Provide the (x, y) coordinate of the cell's center where the given text is located.  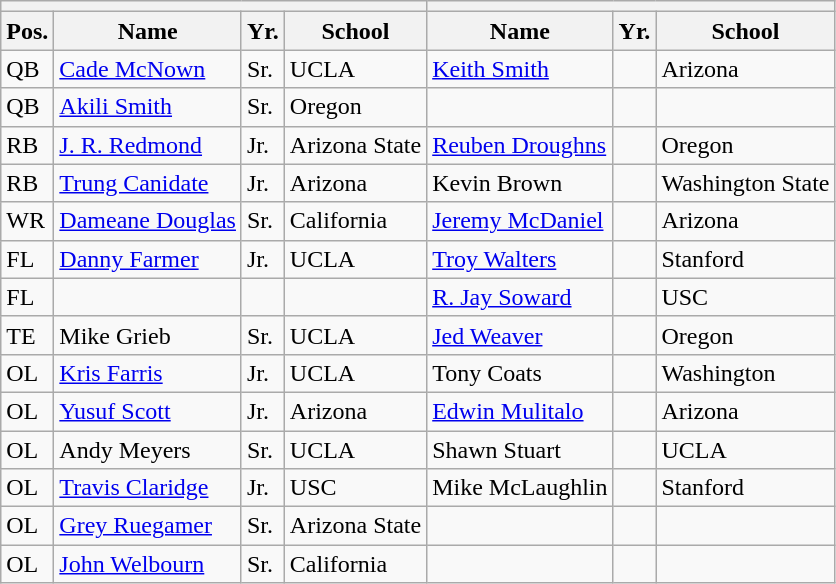
Trung Canidate (148, 183)
Pos. (28, 31)
Troy Walters (520, 259)
Cade McNown (148, 69)
Travis Claridge (148, 488)
Yusuf Scott (148, 411)
John Welbourn (148, 564)
Akili Smith (148, 107)
Danny Farmer (148, 259)
WR (28, 221)
Dameane Douglas (148, 221)
Mike McLaughlin (520, 488)
Jeremy McDaniel (520, 221)
Grey Ruegamer (148, 526)
Mike Grieb (148, 335)
Andy Meyers (148, 449)
Washington (746, 373)
TE (28, 335)
Kevin Brown (520, 183)
J. R. Redmond (148, 145)
Washington State (746, 183)
Shawn Stuart (520, 449)
Tony Coats (520, 373)
Kris Farris (148, 373)
Reuben Droughns (520, 145)
Keith Smith (520, 69)
R. Jay Soward (520, 297)
Edwin Mulitalo (520, 411)
Jed Weaver (520, 335)
